Return the (x, y) coordinate for the center point of the cell that contains the specified text.  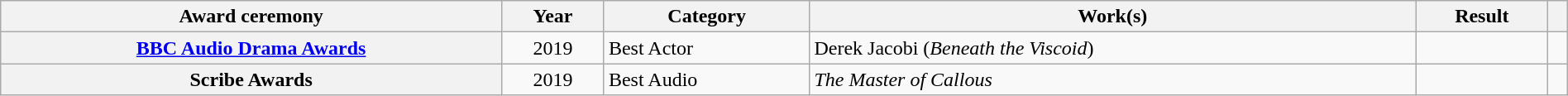
Scribe Awards (251, 79)
Best Audio (706, 79)
Best Actor (706, 48)
Work(s) (1113, 17)
Result (1482, 17)
BBC Audio Drama Awards (251, 48)
Year (552, 17)
Category (706, 17)
Award ceremony (251, 17)
The Master of Callous (1113, 79)
Derek Jacobi (Beneath the Viscoid) (1113, 48)
